Return [x, y] of the center of cell containing provided text 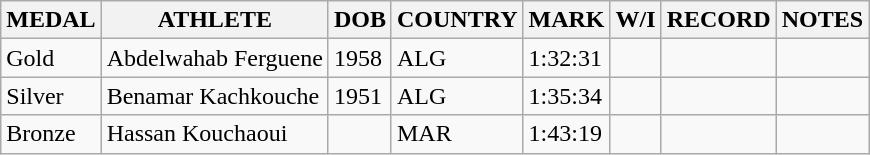
Abdelwahab Ferguene [214, 58]
Silver [51, 96]
Bronze [51, 134]
MEDAL [51, 20]
1958 [360, 58]
1:32:31 [566, 58]
ATHLETE [214, 20]
NOTES [822, 20]
1:35:34 [566, 96]
Gold [51, 58]
Benamar Kachkouche [214, 96]
1951 [360, 96]
RECORD [718, 20]
DOB [360, 20]
COUNTRY [457, 20]
W/I [636, 20]
MARK [566, 20]
MAR [457, 134]
1:43:19 [566, 134]
Hassan Kouchaoui [214, 134]
